Capture the cell that displays the provided text and extract its (X, Y) central coordinate. 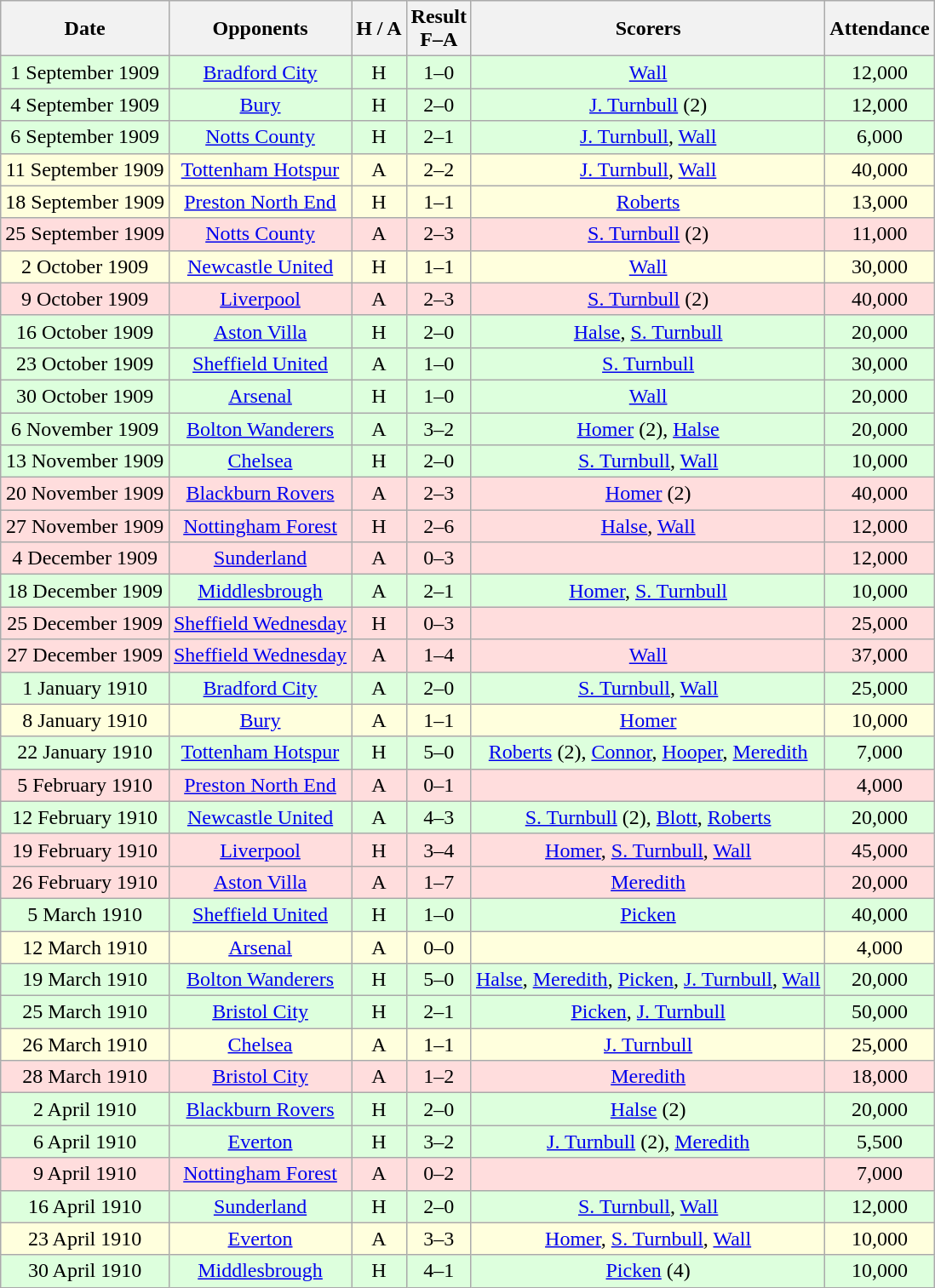
26 March 1910 (85, 1045)
Picken (4) (647, 1271)
1–2 (439, 1077)
25 December 1909 (85, 623)
18 December 1909 (85, 591)
27 December 1909 (85, 655)
H / A (379, 29)
3–4 (439, 850)
8 January 1910 (85, 720)
20 November 1909 (85, 494)
3–3 (439, 1239)
30 April 1910 (85, 1271)
Homer (2) (647, 494)
2–6 (439, 526)
Opponents (260, 29)
Halse (2) (647, 1109)
S. Turnbull (647, 364)
19 March 1910 (85, 980)
12 February 1910 (85, 817)
26 February 1910 (85, 882)
J. Turnbull (2), Meredith (647, 1142)
22 January 1910 (85, 753)
23 April 1910 (85, 1239)
5 March 1910 (85, 914)
16 October 1909 (85, 331)
Attendance (880, 29)
S. Turnbull (2), Blott, Roberts (647, 817)
11 September 1909 (85, 169)
1–7 (439, 882)
4 December 1909 (85, 558)
J. Turnbull (2) (647, 105)
6 September 1909 (85, 137)
6 April 1910 (85, 1142)
23 October 1909 (85, 364)
0–0 (439, 947)
Halse, S. Turnbull (647, 331)
9 October 1909 (85, 299)
13,000 (880, 202)
27 November 1909 (85, 526)
4 September 1909 (85, 105)
Picken (647, 914)
9 April 1910 (85, 1174)
1 January 1910 (85, 688)
37,000 (880, 655)
25 March 1910 (85, 1012)
18,000 (880, 1077)
ResultF–A (439, 29)
J. Turnbull (647, 1045)
25 September 1909 (85, 234)
5,500 (880, 1142)
2 April 1910 (85, 1109)
Picken, J. Turnbull (647, 1012)
0–1 (439, 785)
12 March 1910 (85, 947)
45,000 (880, 850)
Homer (647, 720)
Roberts (2), Connor, Hooper, Meredith (647, 753)
18 September 1909 (85, 202)
Halse, Meredith, Picken, J. Turnbull, Wall (647, 980)
1–4 (439, 655)
5 February 1910 (85, 785)
4–3 (439, 817)
Homer (2), Halse (647, 428)
11,000 (880, 234)
13 November 1909 (85, 461)
4–1 (439, 1271)
16 April 1910 (85, 1206)
6 November 1909 (85, 428)
28 March 1910 (85, 1077)
2 October 1909 (85, 266)
Roberts (647, 202)
0–2 (439, 1174)
50,000 (880, 1012)
1 September 1909 (85, 72)
19 February 1910 (85, 850)
Halse, Wall (647, 526)
2–2 (439, 169)
30 October 1909 (85, 396)
6,000 (880, 137)
Date (85, 29)
Homer, S. Turnbull (647, 591)
Scorers (647, 29)
